For the text-containing cell, return its midpoint in (X, Y) coordinate format. 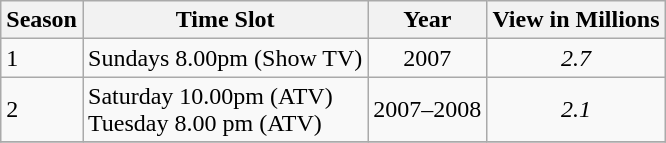
1 (42, 58)
View in Millions (576, 20)
Saturday 10.00pm (ATV)Tuesday 8.00 pm (ATV) (224, 110)
2007 (428, 58)
2.1 (576, 110)
Season (42, 20)
2 (42, 110)
2.7 (576, 58)
Year (428, 20)
2007–2008 (428, 110)
Sundays 8.00pm (Show TV) (224, 58)
Time Slot (224, 20)
